For the text-containing cell, return its midpoint in (X, Y) coordinate format. 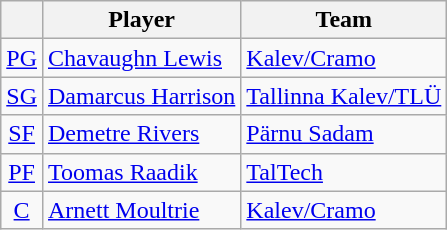
C (22, 210)
SF (22, 134)
Arnett Moultrie (141, 210)
PG (22, 58)
Pärnu Sadam (344, 134)
Chavaughn Lewis (141, 58)
SG (22, 96)
PF (22, 172)
Tallinna Kalev/TLÜ (344, 96)
Player (141, 20)
Demetre Rivers (141, 134)
Damarcus Harrison (141, 96)
Toomas Raadik (141, 172)
TalTech (344, 172)
Team (344, 20)
